Detect which cell encompasses the target text, then output its (x, y) center coordinate. 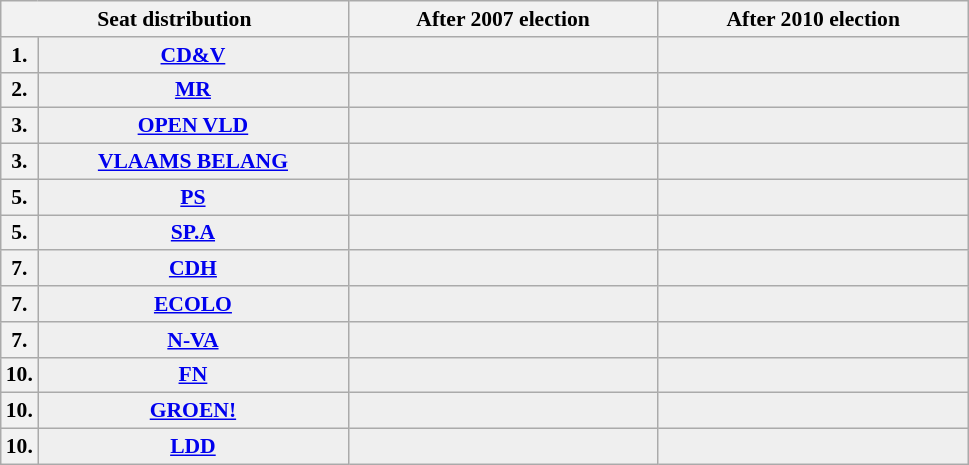
LDD (193, 447)
After 2010 election (813, 19)
1. (20, 55)
PS (193, 197)
After 2007 election (503, 19)
GROEN! (193, 411)
OPEN VLD (193, 126)
CDH (193, 269)
2. (20, 90)
CD&V (193, 55)
ECOLO (193, 304)
N-VA (193, 340)
VLAAMS BELANG (193, 162)
FN (193, 375)
MR (193, 90)
Seat distribution (174, 19)
SP.A (193, 233)
